Identify which cell holds the provided text, then report its (X, Y) central coordinate. 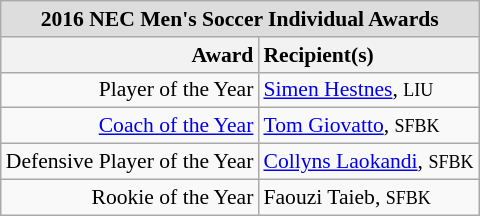
Award (130, 55)
Simen Hestnes, LIU (368, 90)
Collyns Laokandi, SFBK (368, 162)
Coach of the Year (130, 126)
Player of the Year (130, 90)
Recipient(s) (368, 55)
2016 NEC Men's Soccer Individual Awards (240, 19)
Defensive Player of the Year (130, 162)
Rookie of the Year (130, 197)
Faouzi Taieb, SFBK (368, 197)
Tom Giovatto, SFBK (368, 126)
